Pinpoint the cell where the given text exists, returning its (x, y) midpoint coordinate. 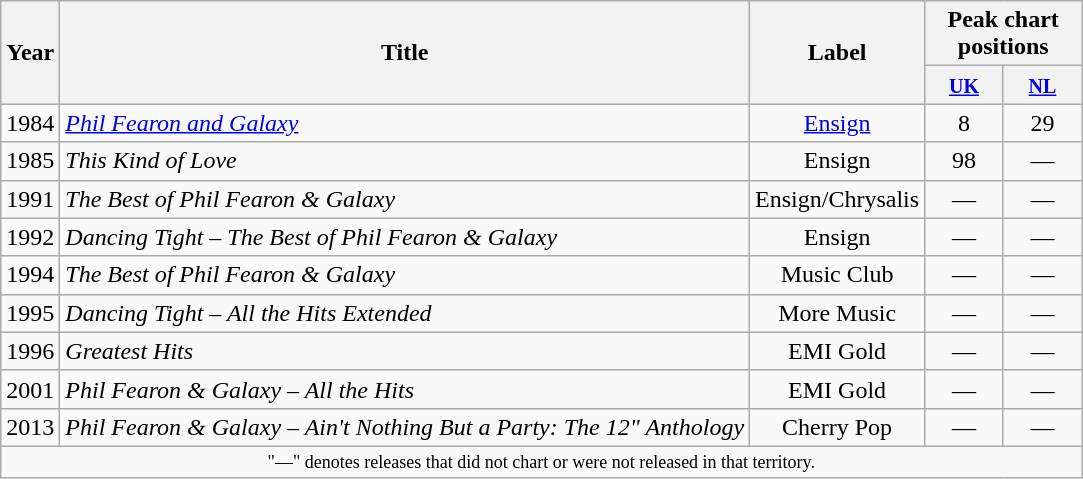
1995 (30, 313)
Greatest Hits (405, 351)
29 (1042, 123)
2013 (30, 427)
"—" denotes releases that did not chart or were not released in that territory. (542, 462)
Music Club (838, 275)
2001 (30, 389)
Dancing Tight – All the Hits Extended (405, 313)
Title (405, 52)
1994 (30, 275)
UK (964, 85)
This Kind of Love (405, 161)
98 (964, 161)
1996 (30, 351)
8 (964, 123)
More Music (838, 313)
Peak chart positions (1004, 34)
1991 (30, 199)
1992 (30, 237)
NL (1042, 85)
Cherry Pop (838, 427)
1984 (30, 123)
1985 (30, 161)
Phil Fearon & Galaxy – Ain't Nothing But a Party: The 12" Anthology (405, 427)
Ensign/Chrysalis (838, 199)
Label (838, 52)
Phil Fearon & Galaxy – All the Hits (405, 389)
Year (30, 52)
Dancing Tight – The Best of Phil Fearon & Galaxy (405, 237)
Phil Fearon and Galaxy (405, 123)
